Scan for the cell matching the given text and deliver its [x, y] coordinate at center. 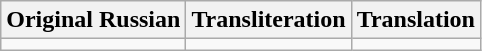
Transliteration [268, 20]
Translation [416, 20]
Original Russian [94, 20]
